Pinpoint the cell where the given text exists, returning its [x, y] midpoint coordinate. 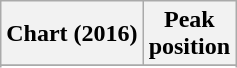
Peakposition [189, 34]
Chart (2016) [72, 34]
